Return the (X, Y) coordinate for the center point of the cell that contains the specified text.  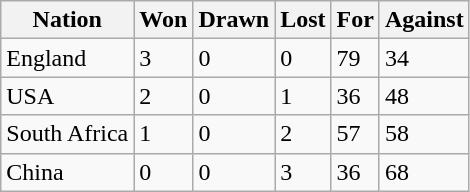
Won (164, 20)
Against (424, 20)
58 (424, 134)
79 (355, 58)
England (68, 58)
South Africa (68, 134)
57 (355, 134)
68 (424, 172)
Drawn (234, 20)
USA (68, 96)
China (68, 172)
48 (424, 96)
Lost (303, 20)
34 (424, 58)
Nation (68, 20)
For (355, 20)
